Search for the cell housing the specified text and yield its [x, y] center coordinate. 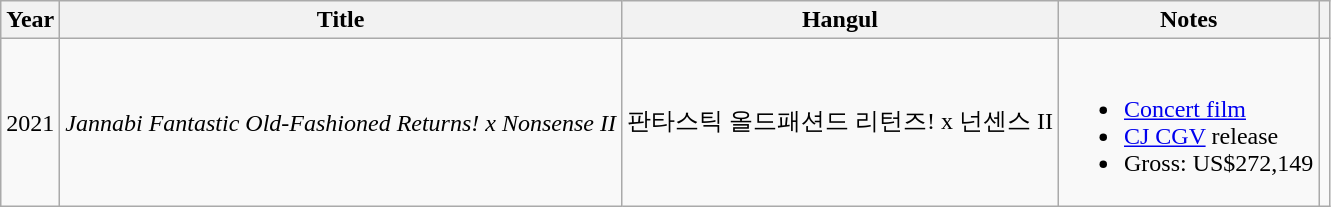
Concert filmCJ CGV releaseGross: US$272,149 [1188, 122]
판타스틱 올드패션드 리턴즈! x 넌센스 II [840, 122]
2021 [30, 122]
Year [30, 20]
Hangul [840, 20]
Title [341, 20]
Jannabi Fantastic Old-Fashioned Returns! x Nonsense II [341, 122]
Notes [1188, 20]
